Scan for the cell matching the given text and deliver its (X, Y) coordinate at center. 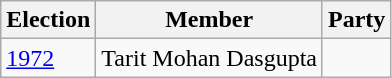
Party (356, 20)
Election (48, 20)
1972 (48, 58)
Member (210, 20)
Tarit Mohan Dasgupta (210, 58)
